Provide the (X, Y) coordinate of the cell's center where the given text is located.  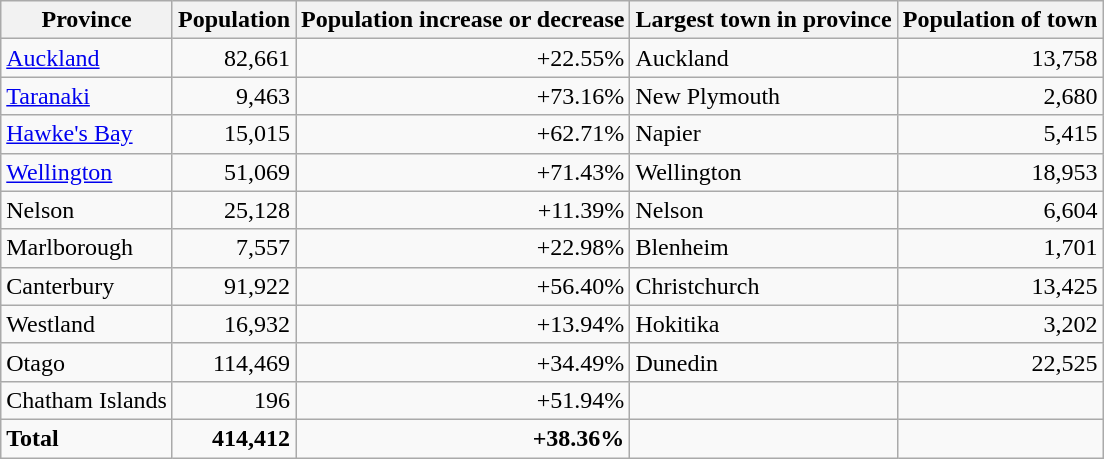
Chatham Islands (87, 400)
+71.43% (463, 172)
+11.39% (463, 210)
196 (234, 400)
Province (87, 20)
+22.98% (463, 248)
13,425 (1000, 286)
Napier (764, 134)
18,953 (1000, 172)
Dunedin (764, 362)
Population increase or decrease (463, 20)
3,202 (1000, 324)
Canterbury (87, 286)
Population (234, 20)
25,128 (234, 210)
82,661 (234, 58)
114,469 (234, 362)
+62.71% (463, 134)
Hawke's Bay (87, 134)
+73.16% (463, 96)
Blenheim (764, 248)
Hokitika (764, 324)
+38.36% (463, 438)
Christchurch (764, 286)
2,680 (1000, 96)
16,932 (234, 324)
New Plymouth (764, 96)
7,557 (234, 248)
15,015 (234, 134)
414,412 (234, 438)
6,604 (1000, 210)
51,069 (234, 172)
Otago (87, 362)
5,415 (1000, 134)
Marlborough (87, 248)
Population of town (1000, 20)
+56.40% (463, 286)
Westland (87, 324)
Taranaki (87, 96)
+13.94% (463, 324)
13,758 (1000, 58)
Total (87, 438)
+51.94% (463, 400)
9,463 (234, 96)
Largest town in province (764, 20)
22,525 (1000, 362)
+34.49% (463, 362)
1,701 (1000, 248)
+22.55% (463, 58)
91,922 (234, 286)
